Determine the (X, Y) coordinate at the center of the cell enclosing the given text.  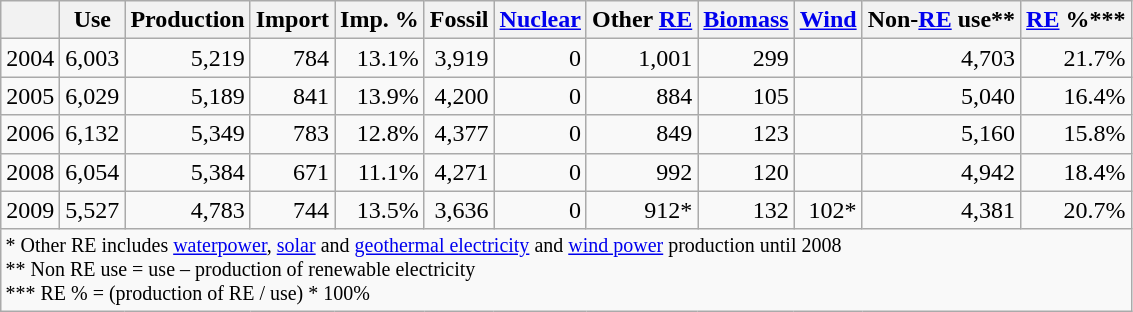
884 (642, 96)
2009 (30, 210)
4,783 (188, 210)
Biomass (746, 20)
841 (292, 96)
5,040 (941, 96)
132 (746, 210)
6,003 (92, 58)
849 (642, 134)
6,029 (92, 96)
Nuclear (540, 20)
912* (642, 210)
16.4% (1076, 96)
4,703 (941, 58)
102* (828, 210)
13.1% (380, 58)
18.4% (1076, 172)
6,054 (92, 172)
Other RE (642, 20)
992 (642, 172)
123 (746, 134)
11.1% (380, 172)
15.8% (1076, 134)
Import (292, 20)
5,219 (188, 58)
744 (292, 210)
21.7% (1076, 58)
4,942 (941, 172)
20.7% (1076, 210)
5,349 (188, 134)
120 (746, 172)
5,527 (92, 210)
Production (188, 20)
2005 (30, 96)
RE %*** (1076, 20)
Wind (828, 20)
3,919 (459, 58)
5,384 (188, 172)
Imp. % (380, 20)
783 (292, 134)
Non-RE use** (941, 20)
2008 (30, 172)
1,001 (642, 58)
5,160 (941, 134)
2006 (30, 134)
671 (292, 172)
4,381 (941, 210)
4,200 (459, 96)
784 (292, 58)
6,132 (92, 134)
299 (746, 58)
5,189 (188, 96)
12.8% (380, 134)
2004 (30, 58)
13.5% (380, 210)
Use (92, 20)
105 (746, 96)
Fossil (459, 20)
3,636 (459, 210)
4,271 (459, 172)
4,377 (459, 134)
13.9% (380, 96)
